Search for the cell housing the specified text and yield its (X, Y) center coordinate. 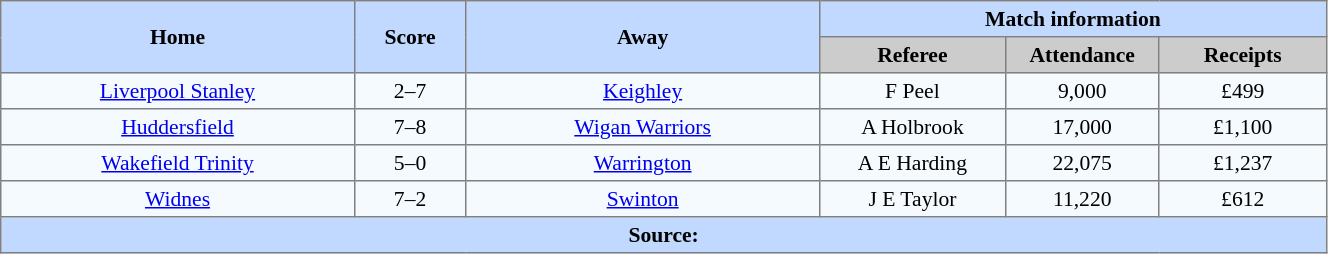
17,000 (1082, 127)
Referee (912, 55)
5–0 (410, 163)
A Holbrook (912, 127)
2–7 (410, 91)
Score (410, 37)
Liverpool Stanley (178, 91)
F Peel (912, 91)
Swinton (643, 199)
Keighley (643, 91)
Source: (664, 235)
£1,237 (1243, 163)
Huddersfield (178, 127)
22,075 (1082, 163)
£1,100 (1243, 127)
Match information (1072, 19)
Away (643, 37)
J E Taylor (912, 199)
Home (178, 37)
Wakefield Trinity (178, 163)
A E Harding (912, 163)
Attendance (1082, 55)
£612 (1243, 199)
9,000 (1082, 91)
Warrington (643, 163)
11,220 (1082, 199)
£499 (1243, 91)
Widnes (178, 199)
7–2 (410, 199)
Receipts (1243, 55)
Wigan Warriors (643, 127)
7–8 (410, 127)
